Provide the (X, Y) coordinate of the cell's center where the given text is located.  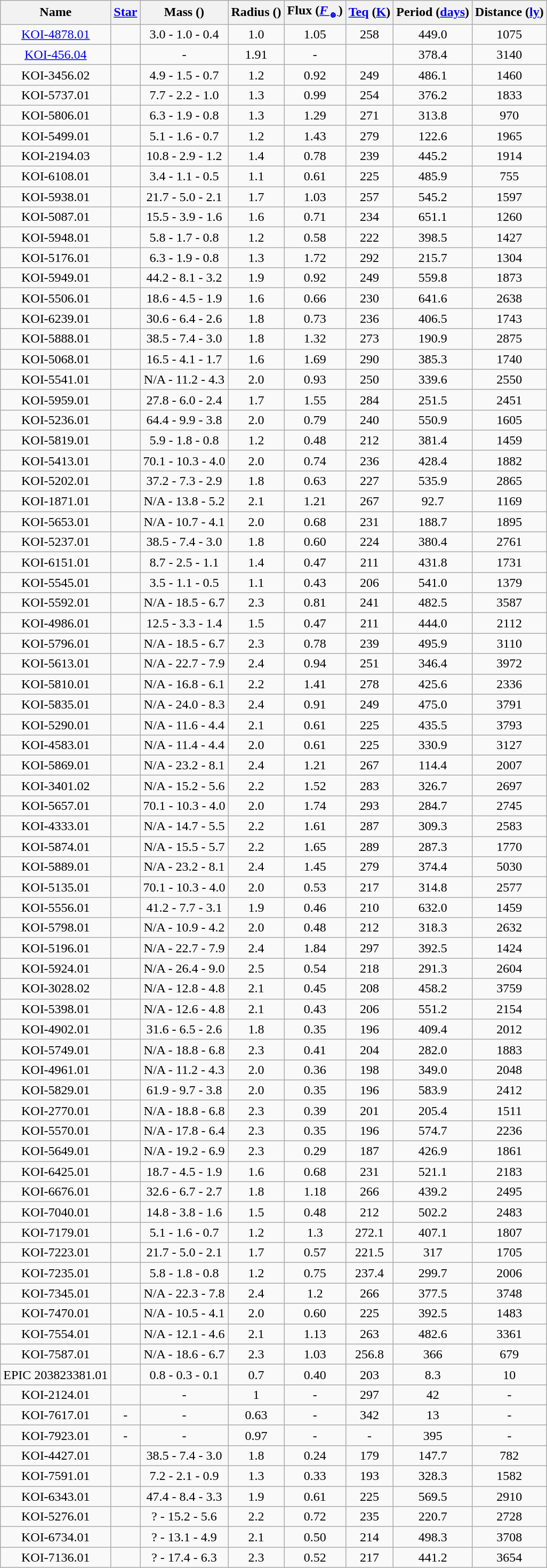
330.9 (433, 745)
292 (369, 258)
KOI-2124.01 (55, 1395)
551.2 (433, 1009)
406.5 (433, 319)
KOI-7136.01 (55, 1557)
KOI-6425.01 (55, 1172)
N/A - 18.6 - 6.7 (184, 1354)
1483 (510, 1314)
KOI-5613.01 (55, 664)
41.2 - 7.7 - 3.1 (184, 908)
208 (369, 989)
1260 (510, 217)
521.1 (433, 1172)
KOI-6734.01 (55, 1537)
203 (369, 1374)
445.2 (433, 156)
291.3 (433, 968)
KOI-5592.01 (55, 603)
2550 (510, 379)
1807 (510, 1232)
342 (369, 1415)
KOI-2770.01 (55, 1110)
284 (369, 400)
498.3 (433, 1537)
250 (369, 379)
KOI-4333.01 (55, 826)
KOI-5657.01 (55, 806)
1.65 (315, 847)
1.32 (315, 339)
KOI-4583.01 (55, 745)
KOI-456.04 (55, 54)
KOI-5541.01 (55, 379)
441.2 (433, 1557)
535.9 (433, 481)
234 (369, 217)
N/A - 15.5 - 5.7 (184, 847)
KOI-5869.01 (55, 765)
N/A - 11.6 - 4.4 (184, 725)
KOI-5949.01 (55, 278)
1743 (510, 319)
KOI-2194.03 (55, 156)
0.33 (315, 1476)
N/A - 10.9 - 4.2 (184, 928)
317 (433, 1253)
1883 (510, 1049)
14.8 - 3.8 - 1.6 (184, 1212)
N/A - 22.3 - 7.8 (184, 1293)
1.05 (315, 34)
2638 (510, 298)
3654 (510, 1557)
KOI-7179.01 (55, 1232)
380.4 (433, 542)
287.3 (433, 847)
3972 (510, 664)
283 (369, 785)
18.6 - 4.5 - 1.9 (184, 298)
251 (369, 664)
KOI-7587.01 (55, 1354)
1169 (510, 502)
210 (369, 908)
293 (369, 806)
7.2 - 2.1 - 0.9 (184, 1476)
0.7 (256, 1374)
KOI-5276.01 (55, 1517)
198 (369, 1070)
KOI-5649.01 (55, 1151)
KOI-4878.01 (55, 34)
273 (369, 339)
N/A - 12.6 - 4.8 (184, 1009)
221.5 (369, 1253)
0.99 (315, 95)
482.5 (433, 603)
215.7 (433, 258)
1.84 (315, 948)
0.45 (315, 989)
214 (369, 1537)
2412 (510, 1090)
1.74 (315, 806)
970 (510, 115)
220.7 (433, 1517)
254 (369, 95)
409.4 (433, 1029)
2.5 (256, 968)
395 (433, 1435)
0.74 (315, 460)
583.9 (433, 1090)
1460 (510, 75)
3140 (510, 54)
KOI-5653.01 (55, 522)
1.52 (315, 785)
N/A - 10.5 - 4.1 (184, 1314)
KOI-5835.01 (55, 704)
1.41 (315, 684)
3.5 - 1.1 - 0.5 (184, 583)
5.9 - 1.8 - 0.8 (184, 440)
318.3 (433, 928)
N/A - 12.1 - 4.6 (184, 1334)
47.4 - 8.4 - 3.3 (184, 1497)
37.2 - 7.3 - 2.9 (184, 481)
KOI-5749.01 (55, 1049)
0.93 (315, 379)
KOI-7617.01 (55, 1415)
Flux (F🜨) (315, 12)
0.52 (315, 1557)
398.5 (433, 237)
444.0 (433, 623)
204 (369, 1049)
2583 (510, 826)
1.69 (315, 359)
1833 (510, 95)
KOI-5176.01 (55, 258)
1731 (510, 562)
458.2 (433, 989)
KOI-5506.01 (55, 298)
3587 (510, 603)
0.36 (315, 1070)
282.0 (433, 1049)
? - 13.1 - 4.9 (184, 1537)
227 (369, 481)
KOI-5236.01 (55, 420)
64.4 - 9.9 - 3.8 (184, 420)
193 (369, 1476)
0.29 (315, 1151)
2154 (510, 1009)
3127 (510, 745)
N/A - 24.0 - 8.3 (184, 704)
263 (369, 1334)
378.4 (433, 54)
KOI-5290.01 (55, 725)
3708 (510, 1537)
N/A - 11.4 - 4.4 (184, 745)
230 (369, 298)
2483 (510, 1212)
502.2 (433, 1212)
3791 (510, 704)
218 (369, 968)
Name (55, 12)
30.6 - 6.4 - 2.6 (184, 319)
2012 (510, 1029)
2183 (510, 1172)
KOI-5938.01 (55, 197)
485.9 (433, 177)
KOI-5924.01 (55, 968)
0.91 (315, 704)
32.6 - 6.7 - 2.7 (184, 1192)
299.7 (433, 1273)
0.39 (315, 1110)
8.3 (433, 1374)
5030 (510, 867)
KOI-5087.01 (55, 217)
374.4 (433, 867)
27.8 - 6.0 - 2.4 (184, 400)
N/A - 16.8 - 6.1 (184, 684)
16.5 - 4.1 - 1.7 (184, 359)
Star (126, 12)
0.53 (315, 887)
1705 (510, 1253)
241 (369, 603)
KOI-4902.01 (55, 1029)
426.9 (433, 1151)
122.6 (433, 136)
5.8 - 1.8 - 0.8 (184, 1273)
284.7 (433, 806)
439.2 (433, 1192)
2910 (510, 1497)
1.29 (315, 115)
428.4 (433, 460)
235 (369, 1517)
1427 (510, 237)
278 (369, 684)
385.3 (433, 359)
10.8 - 2.9 - 1.2 (184, 156)
1873 (510, 278)
240 (369, 420)
KOI-5798.01 (55, 928)
2697 (510, 785)
10 (510, 1374)
0.58 (315, 237)
1304 (510, 258)
2007 (510, 765)
2604 (510, 968)
5.8 - 1.7 - 0.8 (184, 237)
574.7 (433, 1131)
1.13 (315, 1334)
2577 (510, 887)
486.1 (433, 75)
256.8 (369, 1354)
KOI-5135.01 (55, 887)
KOI-5413.01 (55, 460)
KOI-5737.01 (55, 95)
N/A - 12.8 - 4.8 (184, 989)
257 (369, 197)
KOI-5829.01 (55, 1090)
KOI-7470.01 (55, 1314)
13 (433, 1415)
222 (369, 237)
0.40 (315, 1374)
Distance (ly) (510, 12)
1965 (510, 136)
2006 (510, 1273)
15.5 - 3.9 - 1.6 (184, 217)
12.5 - 3.3 - 1.4 (184, 623)
KOI-1871.01 (55, 502)
346.4 (433, 664)
KOI-5499.01 (55, 136)
201 (369, 1110)
92.7 (433, 502)
1895 (510, 522)
KOI-5806.01 (55, 115)
381.4 (433, 440)
0.81 (315, 603)
495.9 (433, 643)
KOI-5874.01 (55, 847)
2761 (510, 542)
251.5 (433, 400)
559.8 (433, 278)
EPIC 203823381.01 (55, 1374)
KOI-4986.01 (55, 623)
KOI-6239.01 (55, 319)
KOI-6108.01 (55, 177)
2451 (510, 400)
224 (369, 542)
545.2 (433, 197)
435.5 (433, 725)
782 (510, 1455)
550.9 (433, 420)
114.4 (433, 765)
482.6 (433, 1334)
641.6 (433, 298)
1605 (510, 420)
KOI-5948.01 (55, 237)
KOI-7223.01 (55, 1253)
KOI-3028.02 (55, 989)
31.6 - 6.5 - 2.6 (184, 1029)
KOI-5570.01 (55, 1131)
187 (369, 1151)
KOI-3456.02 (55, 75)
KOI-6676.01 (55, 1192)
8.7 - 2.5 - 1.1 (184, 562)
1740 (510, 359)
KOI-5202.01 (55, 481)
KOI-7040.01 (55, 1212)
2745 (510, 806)
147.7 (433, 1455)
KOI-5796.01 (55, 643)
44.2 - 8.1 - 3.2 (184, 278)
314.8 (433, 887)
1075 (510, 34)
3793 (510, 725)
0.54 (315, 968)
2495 (510, 1192)
287 (369, 826)
328.3 (433, 1476)
Period (days) (433, 12)
3.0 - 1.0 - 0.4 (184, 34)
KOI-5545.01 (55, 583)
KOI-5196.01 (55, 948)
475.0 (433, 704)
326.7 (433, 785)
632.0 (433, 908)
0.50 (315, 1537)
0.73 (315, 319)
KOI-5068.01 (55, 359)
42 (433, 1395)
1.0 (256, 34)
679 (510, 1354)
KOI-5888.01 (55, 339)
1597 (510, 197)
237.4 (369, 1273)
2048 (510, 1070)
? - 15.2 - 5.6 (184, 1517)
? - 17.4 - 6.3 (184, 1557)
1.61 (315, 826)
2865 (510, 481)
425.6 (433, 684)
N/A - 10.7 - 4.1 (184, 522)
N/A - 26.4 - 9.0 (184, 968)
1511 (510, 1110)
0.97 (256, 1435)
4.9 - 1.5 - 0.7 (184, 75)
N/A - 14.7 - 5.5 (184, 826)
Mass () (184, 12)
KOI-7591.01 (55, 1476)
313.8 (433, 115)
1770 (510, 847)
18.7 - 4.5 - 1.9 (184, 1172)
188.7 (433, 522)
KOI-5819.01 (55, 440)
431.8 (433, 562)
KOI-7923.01 (55, 1435)
289 (369, 847)
2336 (510, 684)
3748 (510, 1293)
1.43 (315, 136)
KOI-5810.01 (55, 684)
0.94 (315, 664)
N/A - 13.8 - 5.2 (184, 502)
1914 (510, 156)
KOI-5556.01 (55, 908)
349.0 (433, 1070)
190.9 (433, 339)
0.66 (315, 298)
0.8 - 0.3 - 0.1 (184, 1374)
KOI-7345.01 (55, 1293)
407.1 (433, 1232)
0.79 (315, 420)
1.18 (315, 1192)
258 (369, 34)
1.55 (315, 400)
KOI-6151.01 (55, 562)
449.0 (433, 34)
1582 (510, 1476)
KOI-6343.01 (55, 1497)
3361 (510, 1334)
366 (433, 1354)
179 (369, 1455)
2236 (510, 1131)
0.72 (315, 1517)
651.1 (433, 217)
0.24 (315, 1455)
2728 (510, 1517)
1.91 (256, 54)
N/A - 19.2 - 6.9 (184, 1151)
N/A - 15.2 - 5.6 (184, 785)
2875 (510, 339)
3.4 - 1.1 - 0.5 (184, 177)
1 (256, 1395)
377.5 (433, 1293)
KOI-4961.01 (55, 1070)
376.2 (433, 95)
0.46 (315, 908)
KOI-5237.01 (55, 542)
339.6 (433, 379)
N/A - 17.8 - 6.4 (184, 1131)
569.5 (433, 1497)
2112 (510, 623)
271 (369, 115)
1424 (510, 948)
KOI-7235.01 (55, 1273)
2632 (510, 928)
1882 (510, 460)
61.9 - 9.7 - 3.8 (184, 1090)
Teq (K) (369, 12)
KOI-5398.01 (55, 1009)
1379 (510, 583)
272.1 (369, 1232)
KOI-4427.01 (55, 1455)
0.71 (315, 217)
1.45 (315, 867)
3110 (510, 643)
KOI-3401.02 (55, 785)
0.75 (315, 1273)
KOI-5889.01 (55, 867)
7.7 - 2.2 - 1.0 (184, 95)
1861 (510, 1151)
755 (510, 177)
KOI-5959.01 (55, 400)
0.41 (315, 1049)
1.72 (315, 258)
Radius () (256, 12)
205.4 (433, 1110)
309.3 (433, 826)
290 (369, 359)
KOI-7554.01 (55, 1334)
0.57 (315, 1253)
3759 (510, 989)
541.0 (433, 583)
